Capture the cell that displays the provided text and extract its [X, Y] central coordinate. 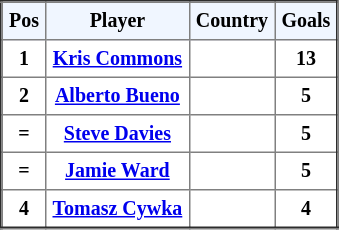
Jamie Ward [118, 171]
Pos [24, 21]
Tomasz Cywka [118, 209]
1 [24, 59]
2 [24, 96]
13 [306, 59]
Country [232, 21]
Player [118, 21]
Goals [306, 21]
Steve Davies [118, 134]
Alberto Bueno [118, 96]
Kris Commons [118, 59]
